For the text-containing cell, return its midpoint in [x, y] coordinate format. 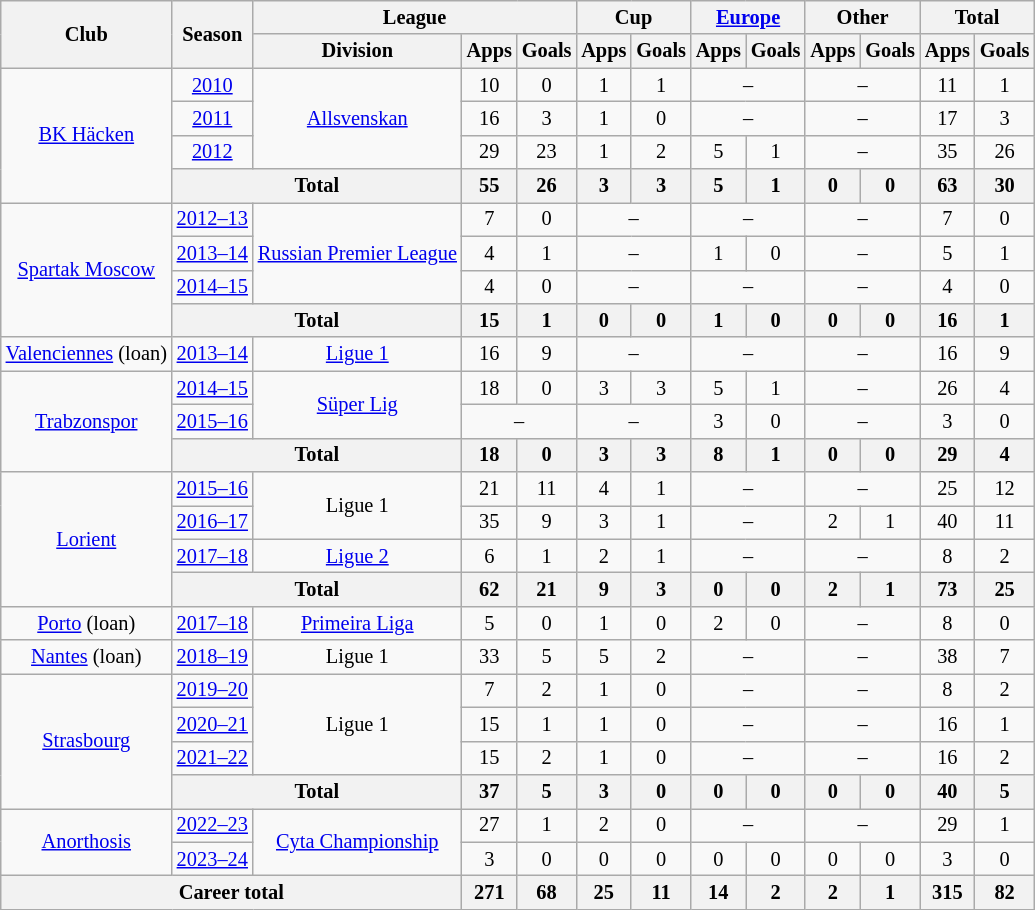
2018–19 [212, 657]
73 [948, 589]
55 [490, 186]
2010 [212, 85]
Division [358, 51]
Lorient [86, 540]
6 [490, 556]
2019–20 [212, 690]
2012 [212, 152]
Cyta Championship [358, 842]
Porto (loan) [86, 623]
2021–22 [212, 758]
315 [948, 892]
Allsvenskan [358, 118]
271 [490, 892]
12 [1005, 489]
Club [86, 34]
37 [490, 791]
Ligue 2 [358, 556]
Trabzonspor [86, 422]
Europe [748, 17]
Süper Lig [358, 404]
62 [490, 589]
2023–24 [212, 859]
BK Häcken [86, 136]
82 [1005, 892]
Strasbourg [86, 740]
14 [718, 892]
Russian Premier League [358, 252]
2011 [212, 118]
33 [490, 657]
League [415, 17]
10 [490, 85]
Nantes (loan) [86, 657]
23 [547, 152]
2022–23 [212, 825]
Spartak Moscow [86, 270]
63 [948, 186]
30 [1005, 186]
2020–21 [212, 724]
17 [948, 118]
Anorthosis [86, 842]
Career total [232, 892]
2016–17 [212, 522]
Primeira Liga [358, 623]
Valenciennes (loan) [86, 354]
68 [547, 892]
Season [212, 34]
Cup [634, 17]
2012–13 [212, 219]
Other [862, 17]
38 [948, 657]
27 [490, 825]
